Locate the cell with the specified text and output its [X, Y] center coordinate. 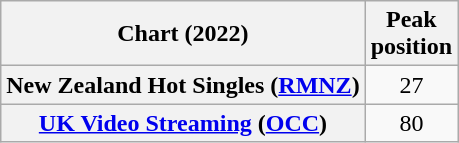
Peakposition [411, 34]
UK Video Streaming (OCC) [183, 123]
80 [411, 123]
27 [411, 85]
Chart (2022) [183, 34]
New Zealand Hot Singles (RMNZ) [183, 85]
